Identify which cell holds the provided text, then report its [X, Y] central coordinate. 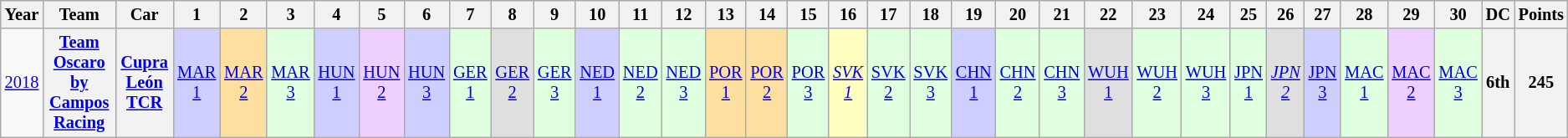
DC [1499, 14]
WUH2 [1157, 83]
24 [1206, 14]
Points [1541, 14]
9 [554, 14]
6th [1499, 83]
7 [470, 14]
HUN1 [337, 83]
WUH3 [1206, 83]
POR3 [808, 83]
MAR1 [197, 83]
POR1 [726, 83]
CHN3 [1062, 83]
WUH1 [1108, 83]
NED1 [597, 83]
Team [79, 14]
22 [1108, 14]
16 [848, 14]
SVK3 [931, 83]
15 [808, 14]
JPN1 [1249, 83]
Car [144, 14]
NED2 [641, 83]
Team Oscaro by Campos Racing [79, 83]
13 [726, 14]
20 [1019, 14]
MAC3 [1458, 83]
5 [381, 14]
26 [1286, 14]
245 [1541, 83]
HUN3 [426, 83]
Cupra León TCR [144, 83]
11 [641, 14]
CHN2 [1019, 83]
2 [243, 14]
NED3 [684, 83]
14 [766, 14]
JPN2 [1286, 83]
CHN1 [973, 83]
10 [597, 14]
23 [1157, 14]
GER2 [512, 83]
30 [1458, 14]
27 [1323, 14]
MAC2 [1411, 83]
19 [973, 14]
JPN3 [1323, 83]
SVK2 [888, 83]
21 [1062, 14]
SVK1 [848, 83]
8 [512, 14]
MAC1 [1364, 83]
GER3 [554, 83]
6 [426, 14]
28 [1364, 14]
29 [1411, 14]
Year [22, 14]
18 [931, 14]
17 [888, 14]
1 [197, 14]
25 [1249, 14]
HUN2 [381, 83]
3 [290, 14]
MAR2 [243, 83]
POR2 [766, 83]
4 [337, 14]
MAR3 [290, 83]
2018 [22, 83]
12 [684, 14]
GER1 [470, 83]
